Provide the (x, y) coordinate of the cell's center where the given text is located.  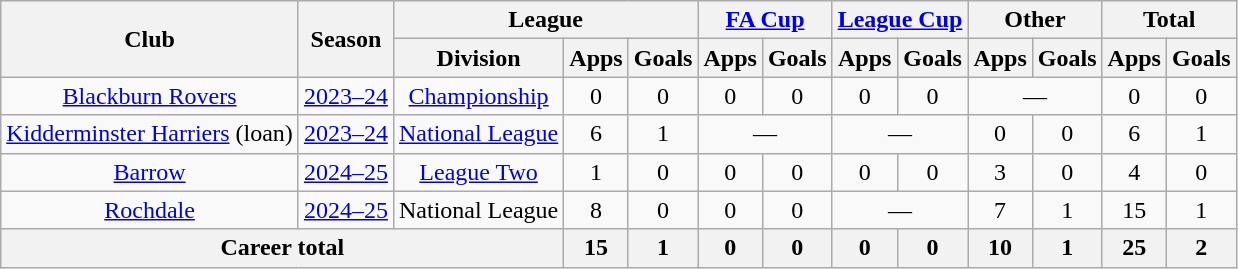
Blackburn Rovers (150, 96)
25 (1134, 248)
2 (1201, 248)
Kidderminster Harriers (loan) (150, 134)
League Cup (900, 20)
Total (1169, 20)
FA Cup (765, 20)
Championship (478, 96)
League Two (478, 172)
Division (478, 58)
3 (1000, 172)
Club (150, 39)
League (545, 20)
Career total (282, 248)
Season (346, 39)
8 (596, 210)
7 (1000, 210)
Other (1035, 20)
Barrow (150, 172)
Rochdale (150, 210)
4 (1134, 172)
10 (1000, 248)
